Determine the [X, Y] coordinate at the center of the cell enclosing the given text.  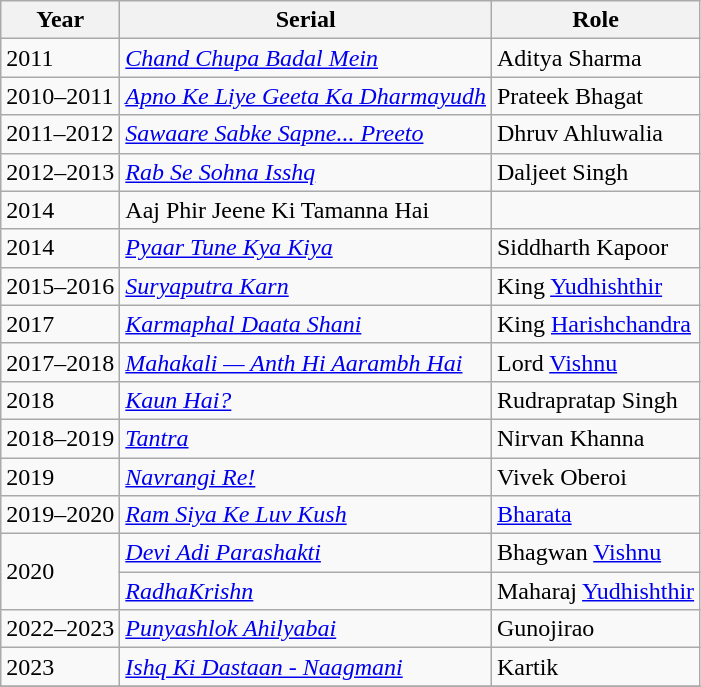
2012–2013 [60, 172]
Lord Vishnu [595, 362]
2015–2016 [60, 286]
2018–2019 [60, 438]
Pyaar Tune Kya Kiya [306, 248]
Siddharth Kapoor [595, 248]
2010–2011 [60, 96]
Navrangi Re! [306, 477]
RadhaKrishn [306, 591]
2020 [60, 572]
2023 [60, 667]
Prateek Bhagat [595, 96]
Gunojirao [595, 629]
Ishq Ki Dastaan - Naagmani [306, 667]
2019–2020 [60, 515]
Role [595, 20]
Maharaj Yudhishthir [595, 591]
Apno Ke Liye Geeta Ka Dharmayudh [306, 96]
Bharata [595, 515]
Rudrapratap Singh [595, 400]
Chand Chupa Badal Mein [306, 58]
Suryaputra Karn [306, 286]
Aaj Phir Jeene Ki Tamanna Hai [306, 210]
Year [60, 20]
2019 [60, 477]
Karmaphal Daata Shani [306, 324]
Kartik [595, 667]
Kaun Hai? [306, 400]
Devi Adi Parashakti [306, 553]
Mahakali — Anth Hi Aarambh Hai [306, 362]
2011 [60, 58]
Bhagwan Vishnu [595, 553]
2018 [60, 400]
King Yudhishthir [595, 286]
Ram Siya Ke Luv Kush [306, 515]
2022–2023 [60, 629]
2017–2018 [60, 362]
Tantra [306, 438]
Serial [306, 20]
Daljeet Singh [595, 172]
Nirvan Khanna [595, 438]
Vivek Oberoi [595, 477]
Sawaare Sabke Sapne... Preeto [306, 134]
Rab Se Sohna Isshq [306, 172]
Punyashlok Ahilyabai [306, 629]
Dhruv Ahluwalia [595, 134]
King Harishchandra [595, 324]
Aditya Sharma [595, 58]
2017 [60, 324]
2011–2012 [60, 134]
